Capture the cell that displays the provided text and extract its [x, y] central coordinate. 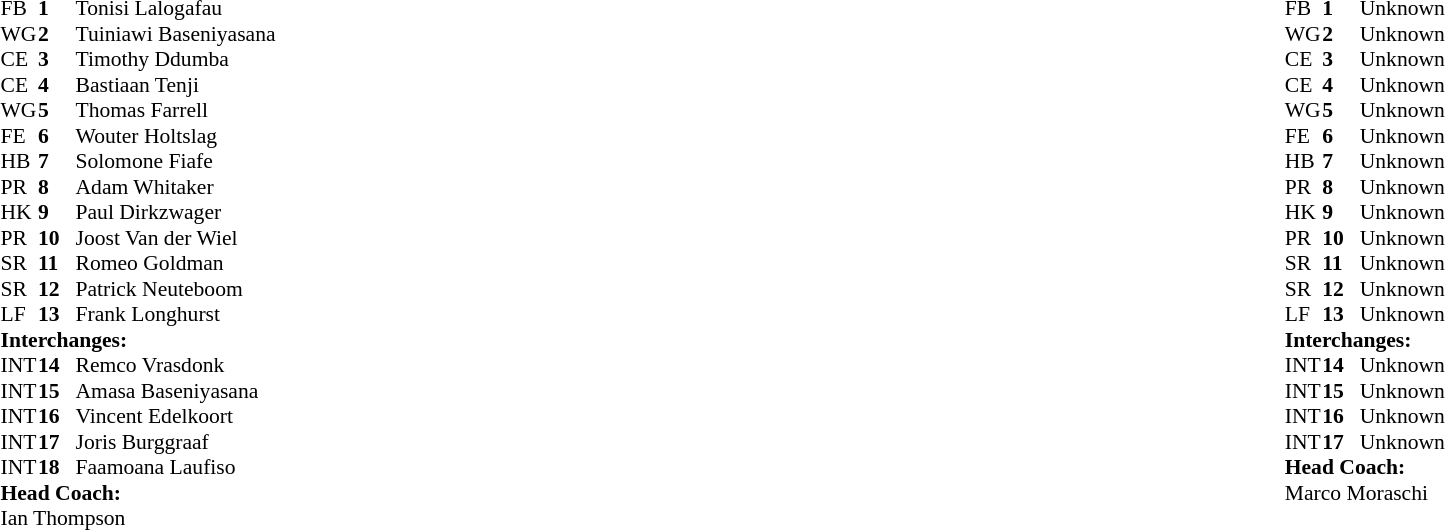
Romeo Goldman [176, 263]
Patrick Neuteboom [176, 289]
Solomone Fiafe [176, 161]
Thomas Farrell [176, 111]
Amasa Baseniyasana [176, 391]
Faamoana Laufiso [176, 467]
Adam Whitaker [176, 187]
18 [57, 467]
Vincent Edelkoort [176, 417]
Timothy Ddumba [176, 59]
Wouter Holtslag [176, 136]
Paul Dirkzwager [176, 213]
Tuiniawi Baseniyasana [176, 34]
Bastiaan Tenji [176, 85]
Joris Burggraaf [176, 442]
Remco Vrasdonk [176, 365]
Frank Longhurst [176, 315]
Marco Moraschi [1365, 493]
Joost Van der Wiel [176, 238]
